Locate the cell with the specified text and output its [x, y] center coordinate. 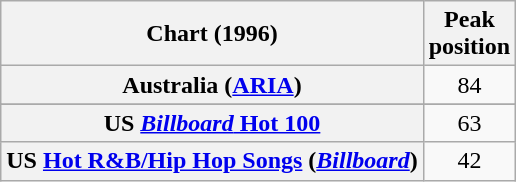
Australia (ARIA) [212, 85]
63 [469, 123]
Chart (1996) [212, 34]
84 [469, 85]
US Billboard Hot 100 [212, 123]
42 [469, 161]
US Hot R&B/Hip Hop Songs (Billboard) [212, 161]
Peakposition [469, 34]
